Scan for the cell matching the given text and deliver its [x, y] coordinate at center. 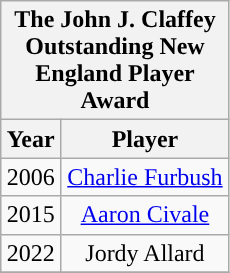
Jordy Allard [146, 253]
Aaron Civale [146, 215]
2006 [31, 177]
Player [146, 139]
Charlie Furbush [146, 177]
2022 [31, 253]
The John J. Claffey Outstanding New England Player Award [116, 60]
Year [31, 139]
2015 [31, 215]
